Scan for the cell matching the given text and deliver its (x, y) coordinate at center. 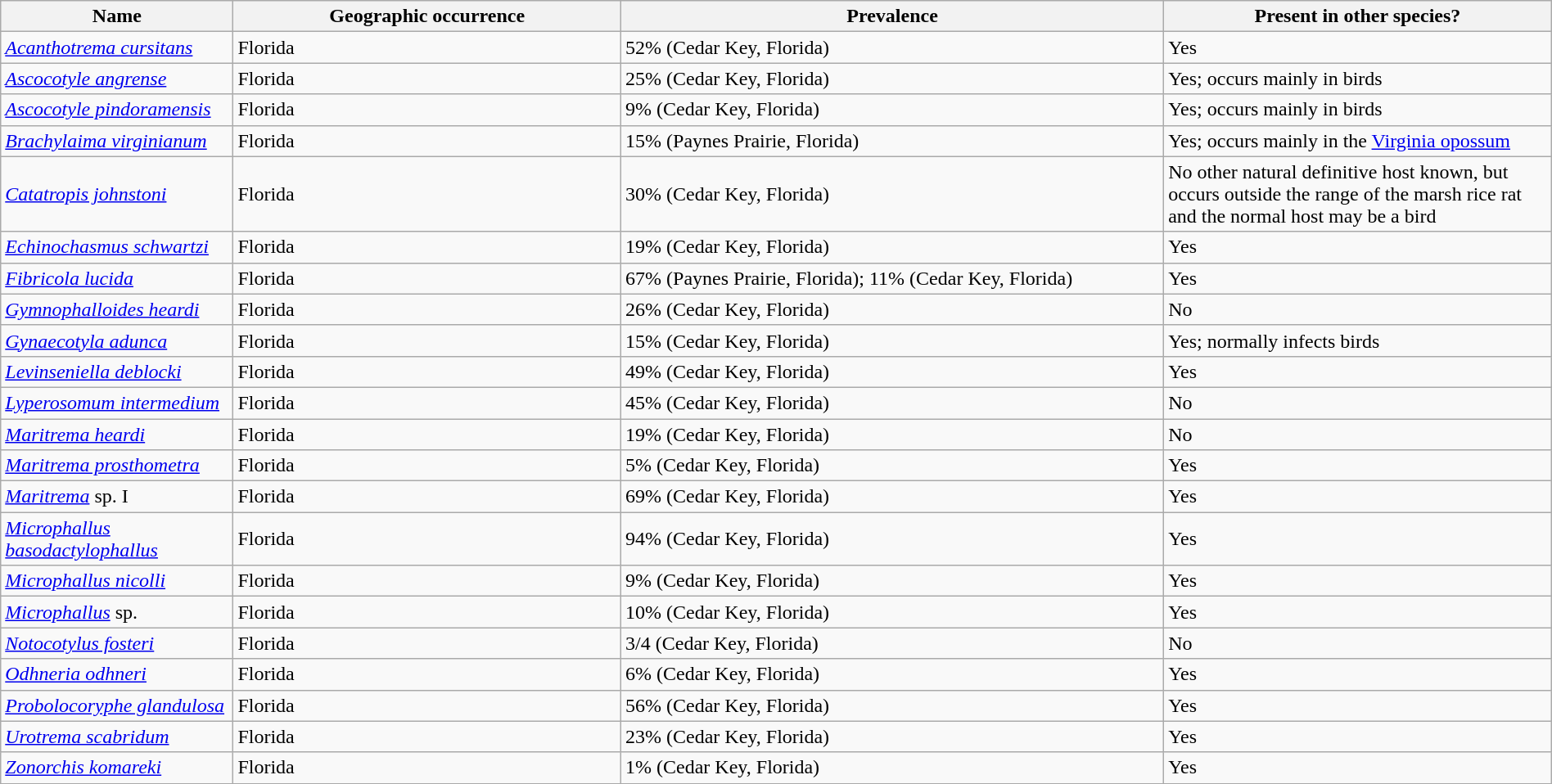
Microphallus sp. (117, 612)
Prevalence (892, 16)
Urotrema scabridum (117, 737)
Gymnophalloides heardi (117, 309)
Lyperosomum intermedium (117, 403)
26% (Cedar Key, Florida) (892, 309)
Name (117, 16)
52% (Cedar Key, Florida) (892, 47)
Fibricola lucida (117, 278)
Odhneria odhneri (117, 674)
1% (Cedar Key, Florida) (892, 768)
Yes; occurs mainly in the Virginia opossum (1358, 141)
23% (Cedar Key, Florida) (892, 737)
Maritrema sp. I (117, 497)
56% (Cedar Key, Florida) (892, 705)
Probolocoryphe glandulosa (117, 705)
49% (Cedar Key, Florida) (892, 372)
Microphallus nicolli (117, 581)
10% (Cedar Key, Florida) (892, 612)
Maritrema heardi (117, 435)
Ascocotyle pindoramensis (117, 110)
6% (Cedar Key, Florida) (892, 674)
Acanthotrema cursitans (117, 47)
Present in other species? (1358, 16)
Catatropis johnstoni (117, 194)
Levinseniella deblocki (117, 372)
5% (Cedar Key, Florida) (892, 466)
Maritrema prosthometra (117, 466)
Ascocotyle angrense (117, 79)
15% (Paynes Prairie, Florida) (892, 141)
15% (Cedar Key, Florida) (892, 340)
Gynaecotyla adunca (117, 340)
Geographic occurrence (427, 16)
3/4 (Cedar Key, Florida) (892, 643)
Yes; normally infects birds (1358, 340)
Zonorchis komareki (117, 768)
30% (Cedar Key, Florida) (892, 194)
67% (Paynes Prairie, Florida); 11% (Cedar Key, Florida) (892, 278)
No other natural definitive host known, but occurs outside the range of the marsh rice rat and the normal host may be a bird (1358, 194)
Microphallus basodactylophallus (117, 538)
Brachylaima virginianum (117, 141)
25% (Cedar Key, Florida) (892, 79)
45% (Cedar Key, Florida) (892, 403)
Notocotylus fosteri (117, 643)
Echinochasmus schwartzi (117, 247)
69% (Cedar Key, Florida) (892, 497)
94% (Cedar Key, Florida) (892, 538)
